Return the [x, y] coordinate for the center point of the cell that contains the specified text.  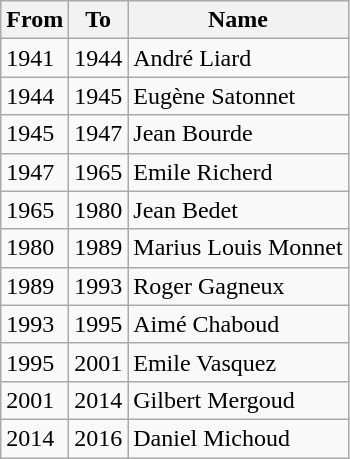
André Liard [238, 58]
Aimé Chaboud [238, 324]
Roger Gagneux [238, 286]
From [35, 20]
To [98, 20]
Emile Richerd [238, 172]
Daniel Michoud [238, 438]
Gilbert Mergoud [238, 400]
1941 [35, 58]
Marius Louis Monnet [238, 248]
Eugène Satonnet [238, 96]
Jean Bedet [238, 210]
Jean Bourde [238, 134]
Name [238, 20]
Emile Vasquez [238, 362]
2016 [98, 438]
